Search for the cell housing the specified text and yield its (X, Y) center coordinate. 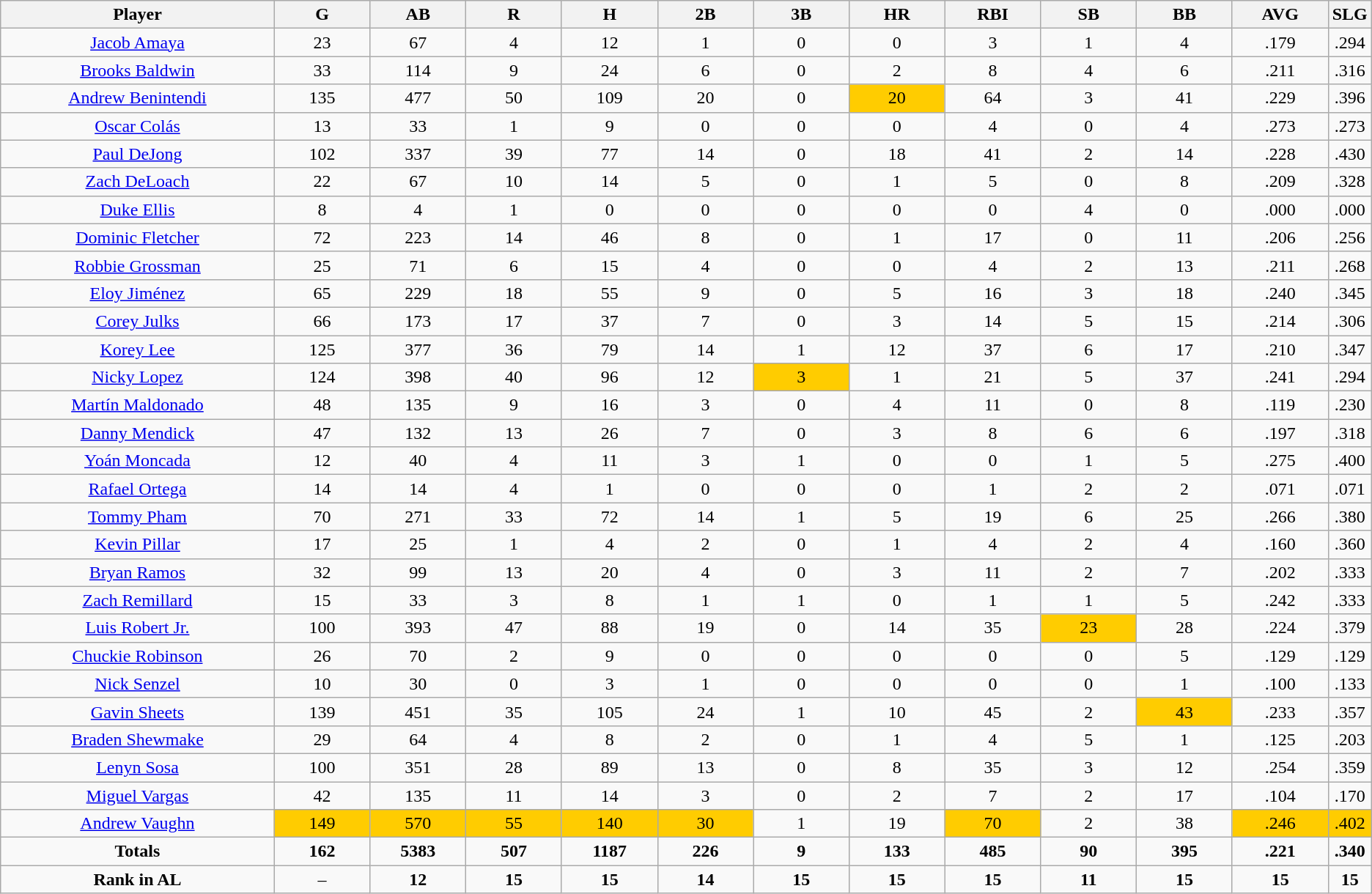
.254 (1280, 767)
BB (1184, 15)
Korey Lee (138, 350)
.379 (1350, 628)
.396 (1350, 98)
Lenyn Sosa (138, 767)
.119 (1280, 405)
351 (418, 767)
38 (1184, 824)
Tommy Pham (138, 517)
.221 (1280, 851)
149 (322, 824)
393 (418, 628)
Dominic Fletcher (138, 237)
.233 (1280, 712)
114 (418, 70)
AB (418, 15)
90 (1089, 851)
.100 (1280, 684)
Zach Remillard (138, 600)
485 (992, 851)
.359 (1350, 767)
.160 (1280, 544)
89 (610, 767)
125 (322, 350)
.230 (1350, 405)
32 (322, 572)
Jacob Amaya (138, 43)
99 (418, 572)
.202 (1280, 572)
42 (322, 795)
SLG (1350, 15)
Eloy Jiménez (138, 293)
Nicky Lopez (138, 377)
226 (705, 851)
.210 (1280, 350)
229 (418, 293)
H (610, 15)
102 (322, 154)
Rank in AL (138, 879)
43 (1184, 712)
477 (418, 98)
AVG (1280, 15)
395 (1184, 851)
– (322, 879)
Brooks Baldwin (138, 70)
.203 (1350, 739)
39 (514, 154)
.266 (1280, 517)
Paul DeJong (138, 154)
48 (322, 405)
139 (322, 712)
Yoán Moncada (138, 461)
.209 (1280, 182)
162 (322, 851)
71 (418, 265)
Kevin Pillar (138, 544)
.133 (1350, 684)
Robbie Grossman (138, 265)
.328 (1350, 182)
133 (897, 851)
.316 (1350, 70)
Bryan Ramos (138, 572)
Miguel Vargas (138, 795)
.402 (1350, 824)
2B (705, 15)
21 (992, 377)
.104 (1280, 795)
Chuckie Robinson (138, 656)
.400 (1350, 461)
.228 (1280, 154)
Zach DeLoach (138, 182)
Martín Maldonado (138, 405)
271 (418, 517)
124 (322, 377)
.318 (1350, 433)
96 (610, 377)
3B (802, 15)
.268 (1350, 265)
223 (418, 237)
46 (610, 237)
5383 (418, 851)
105 (610, 712)
36 (514, 350)
SB (1089, 15)
Corey Julks (138, 321)
.125 (1280, 739)
Oscar Colás (138, 126)
.240 (1280, 293)
Totals (138, 851)
Gavin Sheets (138, 712)
Nick Senzel (138, 684)
R (514, 15)
.229 (1280, 98)
173 (418, 321)
.206 (1280, 237)
132 (418, 433)
77 (610, 154)
Player (138, 15)
.242 (1280, 600)
88 (610, 628)
65 (322, 293)
Andrew Benintendi (138, 98)
337 (418, 154)
45 (992, 712)
Danny Mendick (138, 433)
.340 (1350, 851)
HR (897, 15)
.360 (1350, 544)
.347 (1350, 350)
.345 (1350, 293)
.224 (1280, 628)
22 (322, 182)
.214 (1280, 321)
Duke Ellis (138, 210)
.275 (1280, 461)
.241 (1280, 377)
.256 (1350, 237)
570 (418, 824)
1187 (610, 851)
451 (418, 712)
66 (322, 321)
RBI (992, 15)
Rafael Ortega (138, 489)
377 (418, 350)
.380 (1350, 517)
.430 (1350, 154)
.179 (1280, 43)
50 (514, 98)
109 (610, 98)
G (322, 15)
.246 (1280, 824)
29 (322, 739)
.306 (1350, 321)
Luis Robert Jr. (138, 628)
79 (610, 350)
140 (610, 824)
398 (418, 377)
Braden Shewmake (138, 739)
.357 (1350, 712)
.170 (1350, 795)
507 (514, 851)
.197 (1280, 433)
Andrew Vaughn (138, 824)
